Pinpoint the cell where the given text exists, returning its [X, Y] midpoint coordinate. 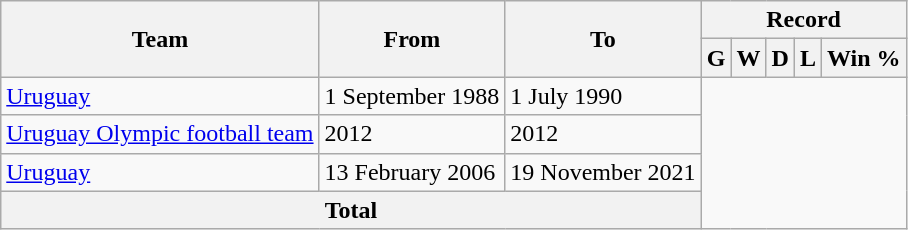
13 February 2006 [412, 172]
Team [160, 39]
From [412, 39]
1 September 1988 [412, 96]
Uruguay Olympic football team [160, 134]
To [603, 39]
19 November 2021 [603, 172]
Total [351, 210]
Win % [864, 58]
1 July 1990 [603, 96]
Record [804, 20]
L [808, 58]
D [780, 58]
W [748, 58]
G [716, 58]
